Return the [x, y] coordinate for the center point of the cell that contains the specified text.  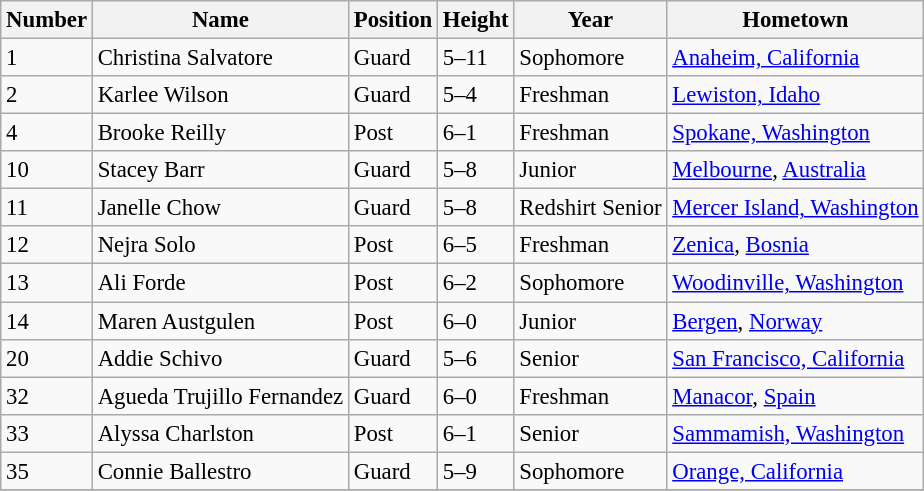
2 [47, 95]
Position [392, 20]
12 [47, 245]
Zenica, Bosnia [796, 245]
32 [47, 396]
San Francisco, California [796, 358]
Nejra Solo [220, 245]
Redshirt Senior [590, 208]
Connie Ballestro [220, 471]
Manacor, Spain [796, 396]
20 [47, 358]
Ali Forde [220, 283]
Spokane, Washington [796, 133]
Woodinville, Washington [796, 283]
Bergen, Norway [796, 321]
Hometown [796, 20]
Maren Austgulen [220, 321]
Brooke Reilly [220, 133]
Stacey Barr [220, 170]
13 [47, 283]
6–5 [476, 245]
Lewiston, Idaho [796, 95]
Karlee Wilson [220, 95]
5–6 [476, 358]
Number [47, 20]
Year [590, 20]
Orange, California [796, 471]
Addie Schivo [220, 358]
6–2 [476, 283]
Janelle Chow [220, 208]
Anaheim, California [796, 58]
35 [47, 471]
Alyssa Charlston [220, 433]
Christina Salvatore [220, 58]
5–9 [476, 471]
11 [47, 208]
Name [220, 20]
Height [476, 20]
Agueda Trujillo Fernandez [220, 396]
Mercer Island, Washington [796, 208]
14 [47, 321]
Sammamish, Washington [796, 433]
Melbourne, Australia [796, 170]
1 [47, 58]
5–11 [476, 58]
33 [47, 433]
4 [47, 133]
10 [47, 170]
5–4 [476, 95]
